Return (X, Y) of the center of cell containing provided text 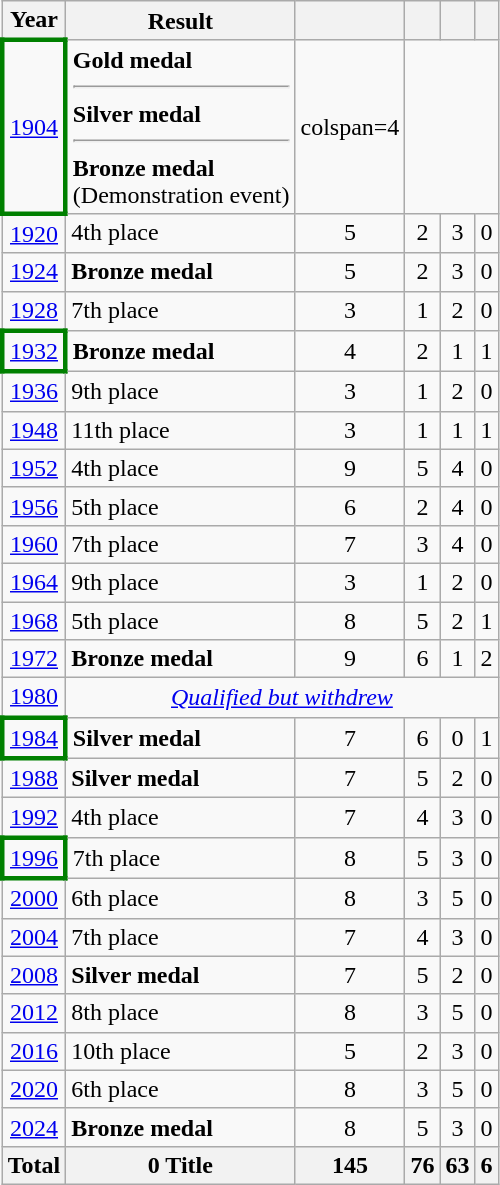
2012 (34, 1013)
1988 (34, 778)
Qualified but withdrew (282, 698)
1992 (34, 818)
2020 (34, 1089)
colspan=4 (350, 126)
1936 (34, 392)
1952 (34, 468)
145 (350, 1165)
1924 (34, 272)
1920 (34, 233)
1928 (34, 311)
10th place (180, 1051)
2024 (34, 1127)
1972 (34, 659)
1964 (34, 582)
1960 (34, 544)
11th place (180, 430)
1984 (34, 738)
Total (34, 1165)
1948 (34, 430)
1932 (34, 352)
1904 (34, 126)
1980 (34, 698)
1996 (34, 858)
8th place (180, 1013)
63 (458, 1165)
Year (34, 21)
76 (422, 1165)
2000 (34, 898)
2008 (34, 975)
Result (180, 21)
0 Title (180, 1165)
Gold medal Silver medal Bronze medal(Demonstration event) (180, 126)
2016 (34, 1051)
1968 (34, 621)
1956 (34, 506)
2004 (34, 937)
